Locate the cell with the specified text and output its (x, y) center coordinate. 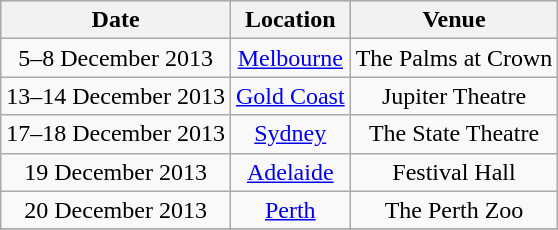
Venue (454, 20)
Date (116, 20)
Festival Hall (454, 172)
Jupiter Theatre (454, 96)
Sydney (290, 134)
20 December 2013 (116, 210)
19 December 2013 (116, 172)
Melbourne (290, 58)
The Perth Zoo (454, 210)
The Palms at Crown (454, 58)
Location (290, 20)
Perth (290, 210)
13–14 December 2013 (116, 96)
17–18 December 2013 (116, 134)
Gold Coast (290, 96)
5–8 December 2013 (116, 58)
Adelaide (290, 172)
The State Theatre (454, 134)
